Search for the cell housing the specified text and yield its (X, Y) center coordinate. 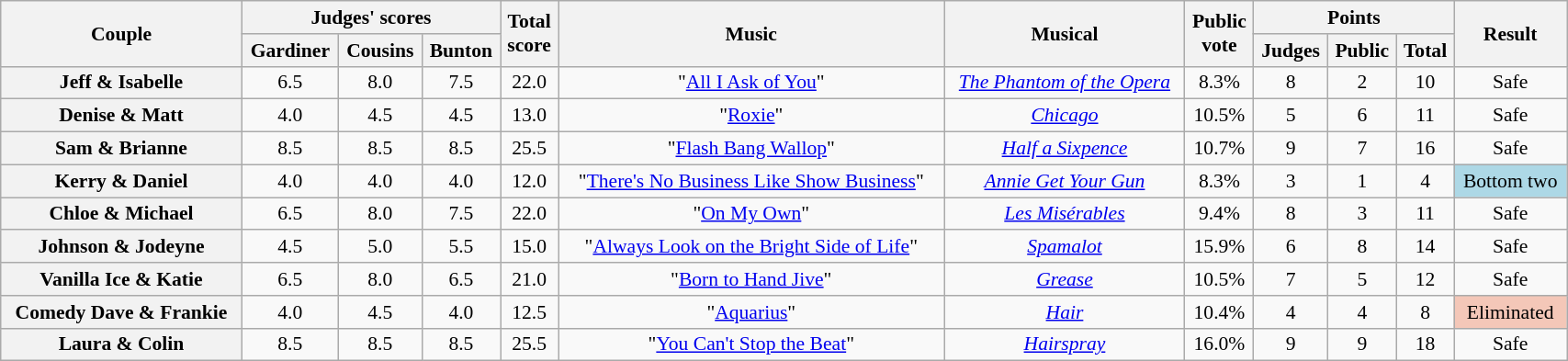
Spamalot (1065, 247)
Music (751, 33)
10 (1425, 83)
Result (1510, 33)
Total (1425, 51)
"Flash Bang Wallop" (751, 149)
The Phantom of the Opera (1065, 83)
"There's No Business Like Show Business" (751, 181)
Public (1361, 51)
5.5 (461, 247)
Annie Get Your Gun (1065, 181)
Chicago (1065, 116)
9.4% (1220, 214)
Laura & Colin (121, 344)
Bunton (461, 51)
"All I Ask of You" (751, 83)
2 (1361, 83)
Hairspray (1065, 344)
10.4% (1220, 312)
Publicvote (1220, 33)
12.0 (529, 181)
Judges' scores (371, 17)
Grease (1065, 279)
Chloe & Michael (121, 214)
16.0% (1220, 344)
1 (1361, 181)
15.9% (1220, 247)
Denise & Matt (121, 116)
Totalscore (529, 33)
"You Can't Stop the Beat" (751, 344)
Vanilla Ice & Katie (121, 279)
12 (1425, 279)
15.0 (529, 247)
Sam & Brianne (121, 149)
Johnson & Jodeyne (121, 247)
Kerry & Daniel (121, 181)
18 (1425, 344)
Jeff & Isabelle (121, 83)
5.0 (380, 247)
Musical (1065, 33)
"Roxie" (751, 116)
"Always Look on the Bright Side of Life" (751, 247)
Points (1354, 17)
"Born to Hand Jive" (751, 279)
Gardiner (290, 51)
Judges (1291, 51)
12.5 (529, 312)
Eliminated (1510, 312)
Cousins (380, 51)
10.7% (1220, 149)
21.0 (529, 279)
Half a Sixpence (1065, 149)
16 (1425, 149)
"Aquarius" (751, 312)
Couple (121, 33)
Comedy Dave & Frankie (121, 312)
13.0 (529, 116)
Bottom two (1510, 181)
Les Misérables (1065, 214)
"On My Own" (751, 214)
14 (1425, 247)
Hair (1065, 312)
